Output the (x, y) coordinate of the center of the cell containing the given text.  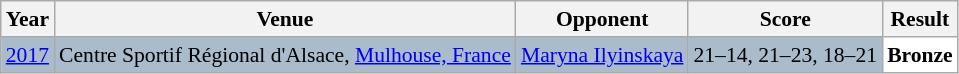
Centre Sportif Régional d'Alsace, Mulhouse, France (285, 55)
Venue (285, 19)
2017 (28, 55)
21–14, 21–23, 18–21 (785, 55)
Year (28, 19)
Score (785, 19)
Opponent (602, 19)
Maryna Ilyinskaya (602, 55)
Result (920, 19)
Bronze (920, 55)
